Capture the cell that displays the provided text and extract its (X, Y) central coordinate. 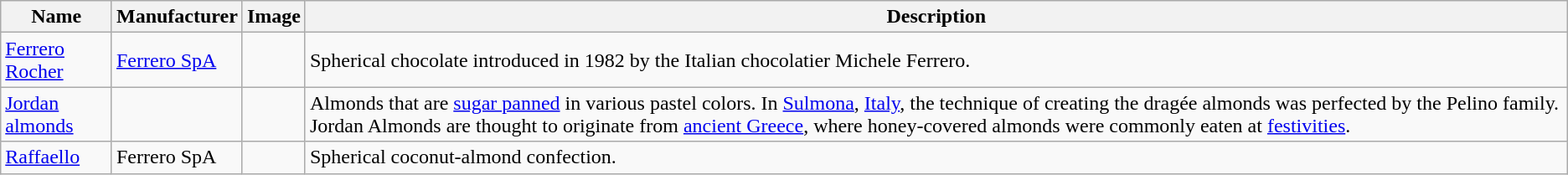
Description (936, 17)
Manufacturer (177, 17)
Image (273, 17)
Ferrero Rocher (57, 60)
Raffaello (57, 157)
Jordan almonds (57, 114)
Spherical chocolate introduced in 1982 by the Italian chocolatier Michele Ferrero. (936, 60)
Name (57, 17)
Spherical coconut-almond confection. (936, 157)
